For the text-containing cell, return its midpoint in (x, y) coordinate format. 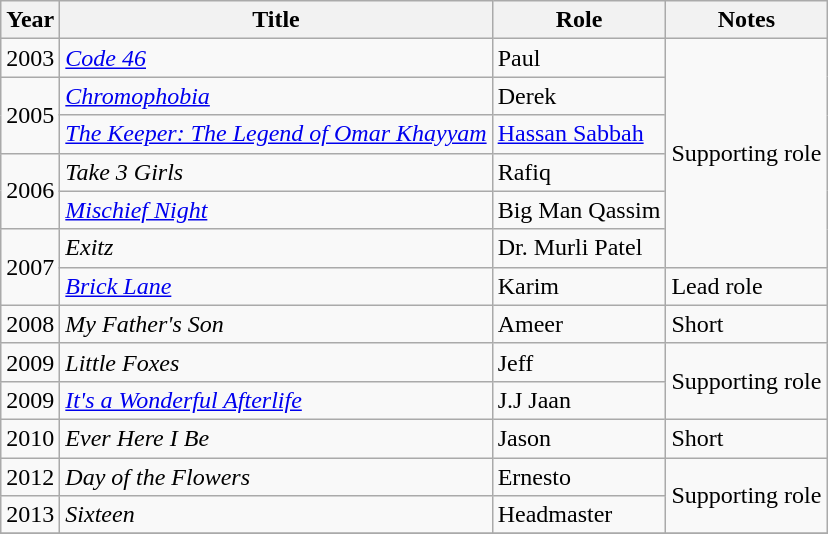
2013 (30, 515)
Sixteen (276, 515)
Headmaster (579, 515)
Karim (579, 286)
Big Man Qassim (579, 210)
2007 (30, 267)
Code 46 (276, 58)
Derek (579, 96)
Role (579, 20)
Notes (746, 20)
Lead role (746, 286)
It's a Wonderful Afterlife (276, 400)
Jeff (579, 362)
Rafiq (579, 172)
J.J Jaan (579, 400)
Day of the Flowers (276, 477)
Dr. Murli Patel (579, 248)
Paul (579, 58)
2008 (30, 324)
Ameer (579, 324)
Ernesto (579, 477)
Little Foxes (276, 362)
My Father's Son (276, 324)
Ever Here I Be (276, 438)
The Keeper: The Legend of Omar Khayyam (276, 134)
Mischief Night (276, 210)
2010 (30, 438)
Title (276, 20)
2012 (30, 477)
2005 (30, 115)
2006 (30, 191)
Brick Lane (276, 286)
Jason (579, 438)
Chromophobia (276, 96)
Exitz (276, 248)
2003 (30, 58)
Take 3 Girls (276, 172)
Hassan Sabbah (579, 134)
Year (30, 20)
